Identify which cell holds the provided text, then report its [X, Y] central coordinate. 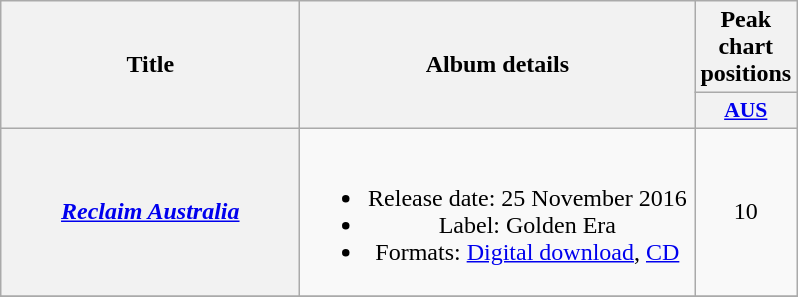
Title [150, 65]
Album details [498, 65]
AUS [746, 111]
Release date: 25 November 2016Label: Golden EraFormats: Digital download, CD [498, 212]
Peak chart positions [746, 47]
Reclaim Australia [150, 212]
10 [746, 212]
